Extract the [X, Y] coordinate from the center of the cell holding the provided text.  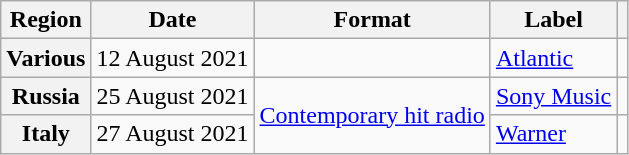
Label [553, 20]
27 August 2021 [172, 134]
Date [172, 20]
12 August 2021 [172, 58]
Warner [553, 134]
Contemporary hit radio [372, 115]
Sony Music [553, 96]
Format [372, 20]
Various [46, 58]
Italy [46, 134]
Russia [46, 96]
Region [46, 20]
25 August 2021 [172, 96]
Atlantic [553, 58]
